Return the (X, Y) coordinate for the center point of the cell that contains the specified text.  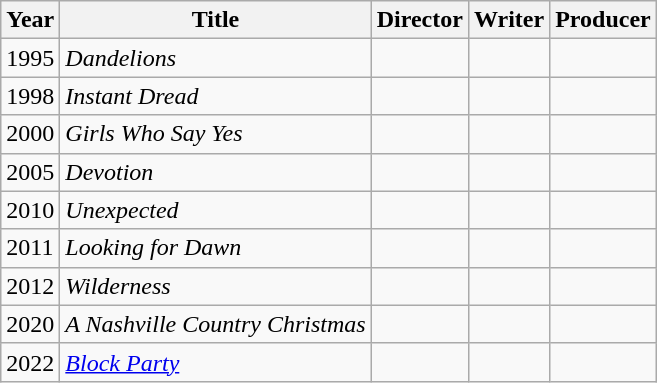
Wilderness (216, 286)
2020 (30, 324)
2012 (30, 286)
2005 (30, 172)
Title (216, 20)
2022 (30, 362)
1998 (30, 96)
2010 (30, 210)
Devotion (216, 172)
Dandelions (216, 58)
Girls Who Say Yes (216, 134)
A Nashville Country Christmas (216, 324)
1995 (30, 58)
Unexpected (216, 210)
Block Party (216, 362)
Year (30, 20)
Looking for Dawn (216, 248)
Producer (604, 20)
2000 (30, 134)
Writer (508, 20)
2011 (30, 248)
Director (420, 20)
Instant Dread (216, 96)
